Capture the cell that displays the provided text and extract its [x, y] central coordinate. 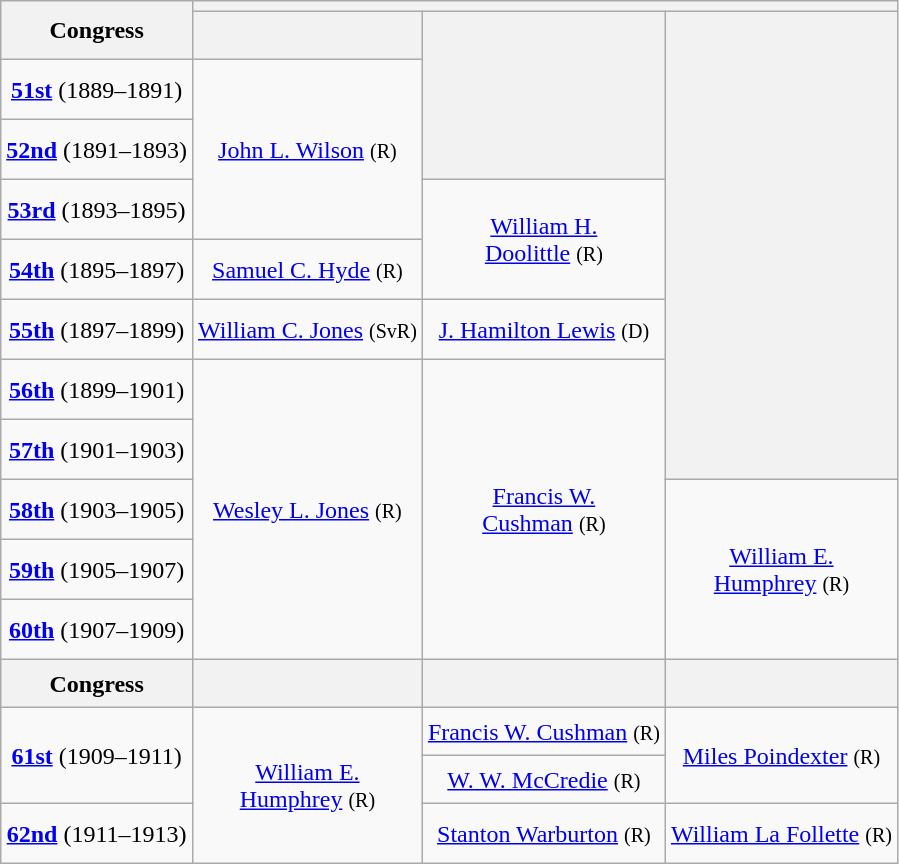
W. W. McCredie (R) [544, 780]
60th (1907–1909) [97, 630]
Wesley L. Jones (R) [307, 510]
Samuel C. Hyde (R) [307, 270]
54th (1895–1897) [97, 270]
Francis W. Cushman (R) [544, 732]
52nd (1891–1893) [97, 150]
John L. Wilson (R) [307, 150]
51st (1889–1891) [97, 90]
61st (1909–1911) [97, 756]
59th (1905–1907) [97, 570]
55th (1897–1899) [97, 330]
Stanton Warburton (R) [544, 834]
William H.Doolittle (R) [544, 240]
57th (1901–1903) [97, 450]
56th (1899–1901) [97, 390]
Francis W.Cushman (R) [544, 510]
Miles Poindexter (R) [781, 756]
William C. Jones (SvR) [307, 330]
58th (1903–1905) [97, 510]
William La Follette (R) [781, 834]
J. Hamilton Lewis (D) [544, 330]
53rd (1893–1895) [97, 210]
62nd (1911–1913) [97, 834]
